Identify which cell holds the provided text, then report its [X, Y] central coordinate. 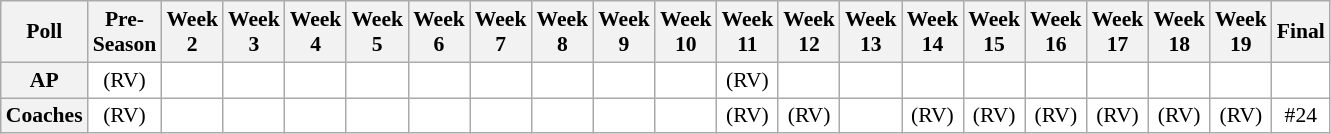
Week16 [1056, 32]
Pre-Season [125, 32]
AP [44, 80]
Week3 [254, 32]
Week8 [562, 32]
Poll [44, 32]
Week15 [994, 32]
Week14 [933, 32]
Week6 [439, 32]
Week2 [192, 32]
Week13 [871, 32]
Week11 [748, 32]
Week5 [377, 32]
Week12 [809, 32]
Coaches [44, 116]
Week7 [501, 32]
Week17 [1118, 32]
Week4 [316, 32]
Week9 [624, 32]
Week18 [1179, 32]
Final [1301, 32]
Week10 [686, 32]
Week19 [1241, 32]
#24 [1301, 116]
